Provide the (X, Y) coordinate of the cell's center where the given text is located.  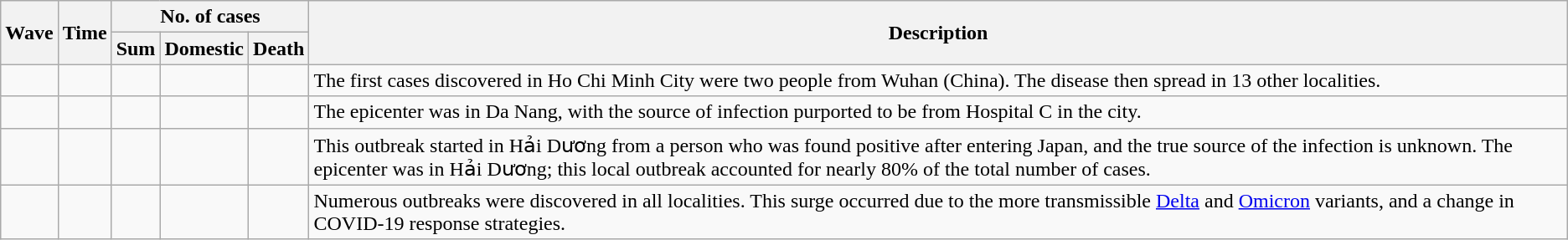
Time (85, 33)
No. of cases (210, 17)
Sum (136, 49)
Wave (29, 33)
The epicenter was in Da Nang, with the source of infection purported to be from Hospital C in the city. (938, 112)
Description (938, 33)
The first cases discovered in Ho Chi Minh City were two people from Wuhan (China). The disease then spread in 13 other localities. (938, 80)
Death (279, 49)
Domestic (204, 49)
